For the text-containing cell, return its midpoint in [X, Y] coordinate format. 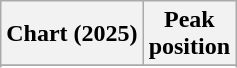
Peakposition [189, 34]
Chart (2025) [72, 34]
